Output the (x, y) coordinate of the center of the cell containing the given text.  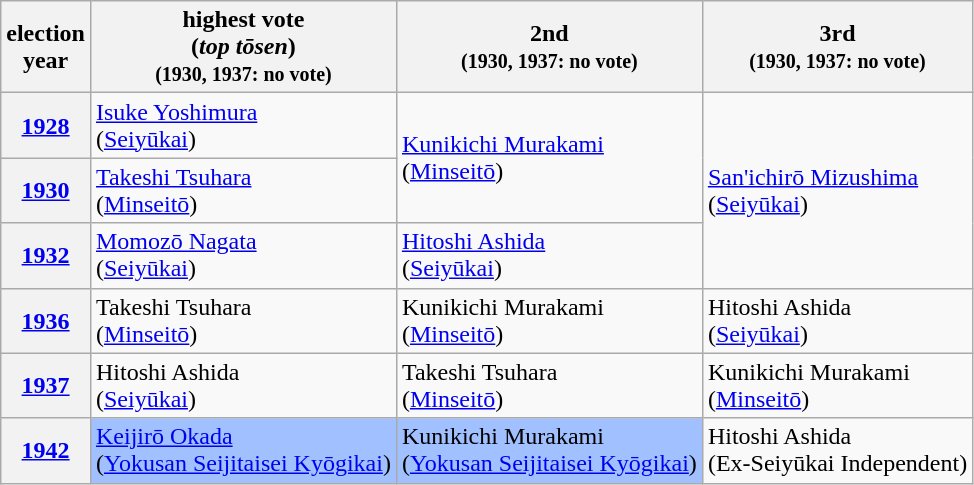
1928 (46, 126)
3rd(1930, 1937: no vote) (837, 47)
Hitoshi Ashida (Ex-Seiyūkai Independent) (837, 450)
1932 (46, 256)
1937 (46, 386)
San'ichirō Mizushima(Seiyūkai) (837, 190)
1942 (46, 450)
Kunikichi Murakami (Yokusan Seijitaisei Kyōgikai) (549, 450)
highest vote(top tōsen)(1930, 1937: no vote) (243, 47)
Isuke Yoshimura(Seiyūkai) (243, 126)
Keijirō Okada (Yokusan Seijitaisei Kyōgikai) (243, 450)
1936 (46, 320)
Momozō Nagata(Seiyūkai) (243, 256)
electionyear (46, 47)
1930 (46, 190)
2nd(1930, 1937: no vote) (549, 47)
